Return the [x, y] coordinate for the center point of the cell that contains the specified text.  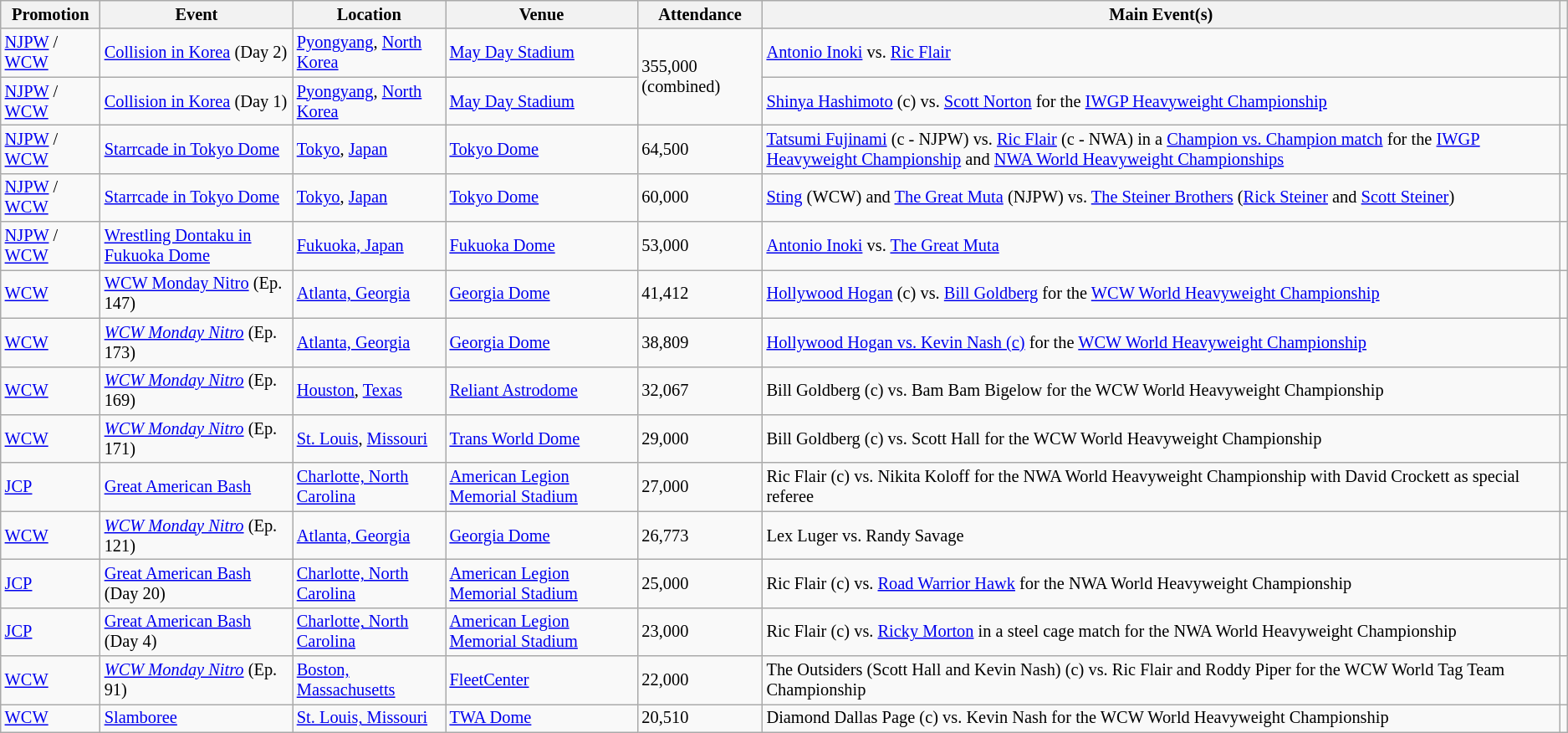
20,510 [699, 718]
355,000 (combined) [699, 77]
Slamboree [197, 718]
WCW Monday Nitro (Ep. 121) [197, 536]
Wrestling Dontaku in Fukuoka Dome [197, 246]
Collision in Korea (Day 2) [197, 53]
Trans World Dome [542, 438]
The Outsiders (Scott Hall and Kevin Nash) (c) vs. Ric Flair and Roddy Piper for the WCW World Tag Team Championship [1162, 680]
Antonio Inoki vs. Ric Flair [1162, 53]
Reliant Astrodome [542, 391]
TWA Dome [542, 718]
41,412 [699, 294]
WCW Monday Nitro (Ep. 91) [197, 680]
Bill Goldberg (c) vs. Bam Bam Bigelow for the WCW World Heavyweight Championship [1162, 391]
WCW Monday Nitro (Ep. 169) [197, 391]
Venue [542, 14]
64,500 [699, 149]
Promotion [50, 14]
Boston, Massachusetts [370, 680]
Fukuoka Dome [542, 246]
23,000 [699, 632]
Hollywood Hogan (c) vs. Bill Goldberg for the WCW World Heavyweight Championship [1162, 294]
Great American Bash (Day 20) [197, 583]
Ric Flair (c) vs. Road Warrior Hawk for the NWA World Heavyweight Championship [1162, 583]
FleetCenter [542, 680]
Attendance [699, 14]
53,000 [699, 246]
Main Event(s) [1162, 14]
Event [197, 14]
WCW Monday Nitro (Ep. 147) [197, 294]
Ric Flair (c) vs. Ricky Morton in a steel cage match for the NWA World Heavyweight Championship [1162, 632]
Houston, Texas [370, 391]
Antonio Inoki vs. The Great Muta [1162, 246]
Hollywood Hogan vs. Kevin Nash (c) for the WCW World Heavyweight Championship [1162, 342]
32,067 [699, 391]
26,773 [699, 536]
60,000 [699, 197]
Great American Bash (Day 4) [197, 632]
WCW Monday Nitro (Ep. 171) [197, 438]
38,809 [699, 342]
Sting (WCW) and The Great Muta (NJPW) vs. The Steiner Brothers (Rick Steiner and Scott Steiner) [1162, 197]
Great American Bash [197, 487]
WCW Monday Nitro (Ep. 173) [197, 342]
Shinya Hashimoto (c) vs. Scott Norton for the IWGP Heavyweight Championship [1162, 101]
Fukuoka, Japan [370, 246]
22,000 [699, 680]
Ric Flair (c) vs. Nikita Koloff for the NWA World Heavyweight Championship with David Crockett as special referee [1162, 487]
Location [370, 14]
Collision in Korea (Day 1) [197, 101]
Lex Luger vs. Randy Savage [1162, 536]
27,000 [699, 487]
Diamond Dallas Page (c) vs. Kevin Nash for the WCW World Heavyweight Championship [1162, 718]
25,000 [699, 583]
29,000 [699, 438]
Bill Goldberg (c) vs. Scott Hall for the WCW World Heavyweight Championship [1162, 438]
